For the text-containing cell, return its midpoint in (x, y) coordinate format. 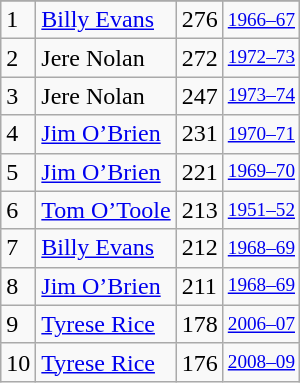
176 (200, 362)
9 (18, 324)
6 (18, 210)
2006–07 (261, 324)
272 (200, 58)
Tom O’Toole (106, 210)
5 (18, 172)
221 (200, 172)
10 (18, 362)
276 (200, 20)
212 (200, 248)
2008–09 (261, 362)
247 (200, 96)
211 (200, 286)
178 (200, 324)
231 (200, 134)
213 (200, 210)
3 (18, 96)
2 (18, 58)
7 (18, 248)
1966–67 (261, 20)
1970–71 (261, 134)
4 (18, 134)
1 (18, 20)
1969–70 (261, 172)
1973–74 (261, 96)
1951–52 (261, 210)
8 (18, 286)
1972–73 (261, 58)
